Capture the cell that displays the provided text and extract its (x, y) central coordinate. 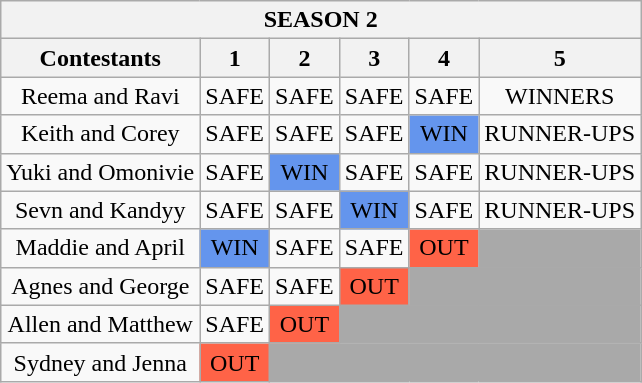
4 (444, 58)
Yuki and Omonivie (100, 172)
Contestants (100, 58)
SEASON 2 (321, 20)
Sydney and Jenna (100, 362)
Maddie and April (100, 248)
Agnes and George (100, 286)
Reema and Ravi (100, 96)
3 (374, 58)
Keith and Corey (100, 134)
2 (305, 58)
5 (560, 58)
Allen and Matthew (100, 324)
1 (235, 58)
Sevn and Kandyy (100, 210)
WINNERS (560, 96)
